Determine the (X, Y) coordinate at the center of the cell enclosing the given text.  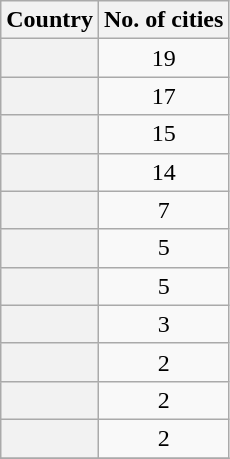
19 (163, 58)
3 (163, 324)
17 (163, 96)
Country (50, 20)
7 (163, 210)
15 (163, 134)
14 (163, 172)
No. of cities (163, 20)
